Provide the [X, Y] coordinate of the cell's center where the given text is located.  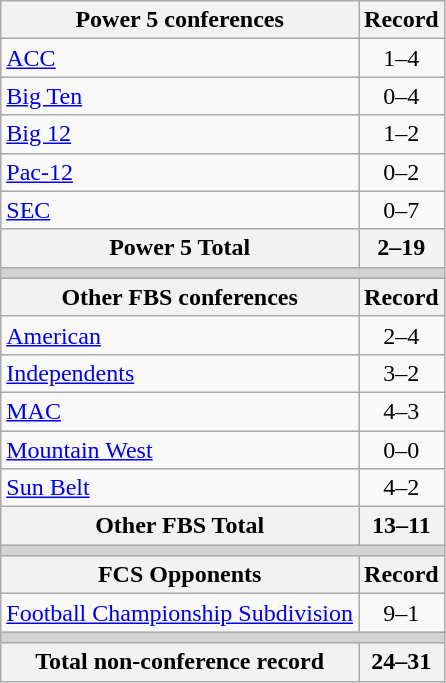
2–19 [402, 248]
2–4 [402, 335]
0–7 [402, 210]
Power 5 Total [180, 248]
3–2 [402, 373]
9–1 [402, 613]
24–31 [402, 662]
Power 5 conferences [180, 20]
American [180, 335]
SEC [180, 210]
1–2 [402, 134]
4–2 [402, 488]
Other FBS Total [180, 526]
Mountain West [180, 449]
0–2 [402, 172]
Football Championship Subdivision [180, 613]
ACC [180, 58]
Big Ten [180, 96]
Total non-conference record [180, 662]
1–4 [402, 58]
0–0 [402, 449]
Sun Belt [180, 488]
4–3 [402, 411]
Independents [180, 373]
Pac-12 [180, 172]
FCS Opponents [180, 575]
0–4 [402, 96]
Other FBS conferences [180, 297]
Big 12 [180, 134]
MAC [180, 411]
13–11 [402, 526]
